Output the [x, y] coordinate of the center of the cell containing the given text.  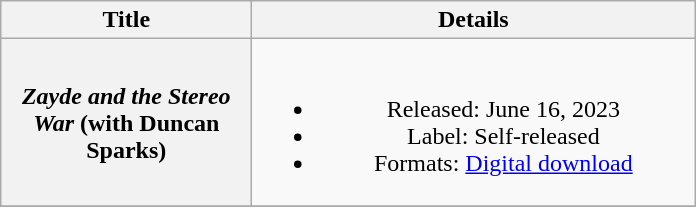
Zayde and the Stereo War (with Duncan Sparks) [126, 122]
Title [126, 20]
Details [474, 20]
Released: June 16, 2023Label: Self-releasedFormats: Digital download [474, 122]
